Locate the cell with the specified text and output its (x, y) center coordinate. 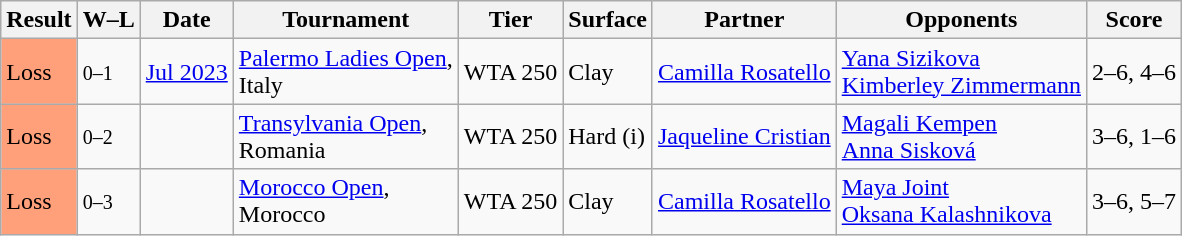
Opponents (961, 20)
Tier (510, 20)
Transylvania Open, Romania (346, 136)
0–3 (108, 202)
Tournament (346, 20)
0–2 (108, 136)
2–6, 4–6 (1134, 72)
Yana Sizikova Kimberley Zimmermann (961, 72)
Partner (744, 20)
Maya Joint Oksana Kalashnikova (961, 202)
Result (39, 20)
Palermo Ladies Open, Italy (346, 72)
Date (186, 20)
Jaqueline Cristian (744, 136)
0–1 (108, 72)
3–6, 5–7 (1134, 202)
Jul 2023 (186, 72)
Magali Kempen Anna Sisková (961, 136)
3–6, 1–6 (1134, 136)
Morocco Open, Morocco (346, 202)
W–L (108, 20)
Hard (i) (608, 136)
Score (1134, 20)
Surface (608, 20)
